Identify which cell holds the provided text, then report its (x, y) central coordinate. 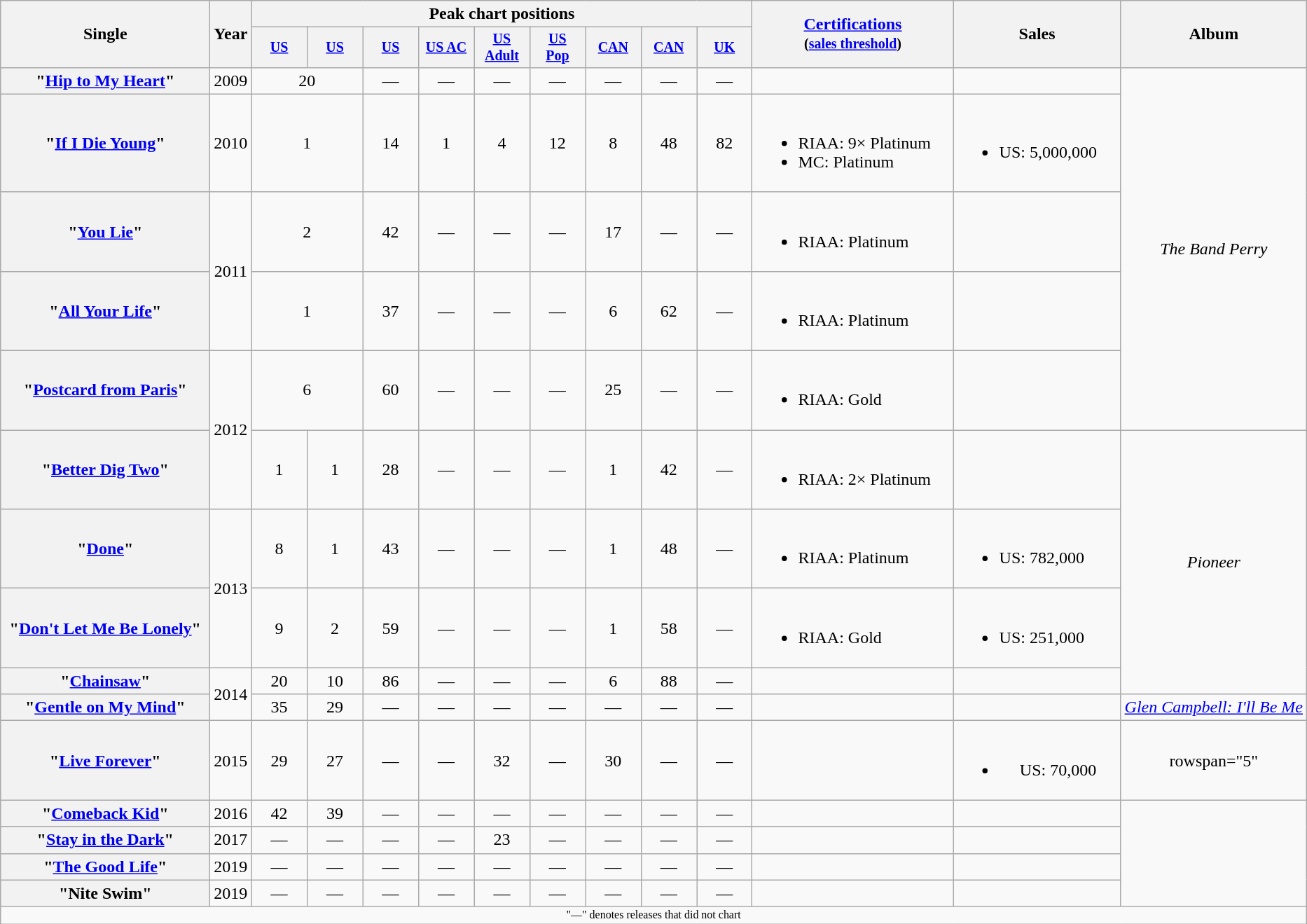
43 (391, 549)
UK (724, 48)
"Done" (105, 549)
US: 782,000 (1037, 549)
"Postcard from Paris" (105, 391)
2014 (231, 694)
14 (391, 143)
2013 (231, 588)
"Comeback Kid" (105, 813)
37 (391, 311)
10 (335, 681)
"Better Dig Two" (105, 469)
RIAA: 9× PlatinumMC: Platinum (853, 143)
2009 (231, 81)
Peak chart positions (502, 14)
US: 70,000 (1037, 761)
"If I Die Young" (105, 143)
60 (391, 391)
US: 5,000,000 (1037, 143)
"All Your Life" (105, 311)
28 (391, 469)
32 (502, 761)
2010 (231, 143)
The Band Perry (1213, 248)
"Chainsaw" (105, 681)
"The Good Life" (105, 867)
86 (391, 681)
US Adult (502, 48)
9 (279, 628)
17 (614, 231)
12 (558, 143)
"You Lie" (105, 231)
23 (502, 840)
US AC (445, 48)
4 (502, 143)
62 (668, 311)
Glen Campbell: I'll Be Me (1213, 708)
88 (668, 681)
"Stay in the Dark" (105, 840)
Year (231, 34)
"Live Forever" (105, 761)
58 (668, 628)
Sales (1037, 34)
2011 (231, 271)
Certifications(sales threshold) (853, 34)
2015 (231, 761)
US: 251,000 (1037, 628)
"Nite Swim" (105, 893)
35 (279, 708)
27 (335, 761)
Album (1213, 34)
2016 (231, 813)
USPop (558, 48)
RIAA: 2× Platinum (853, 469)
Pioneer (1213, 562)
2012 (231, 430)
2017 (231, 840)
"Don't Let Me Be Lonely" (105, 628)
"Hip to My Heart" (105, 81)
rowspan="5" (1213, 761)
25 (614, 391)
59 (391, 628)
39 (335, 813)
82 (724, 143)
"—" denotes releases that did not chart (654, 915)
"Gentle on My Mind" (105, 708)
30 (614, 761)
Single (105, 34)
